Output the [X, Y] coordinate of the center of the cell containing the given text.  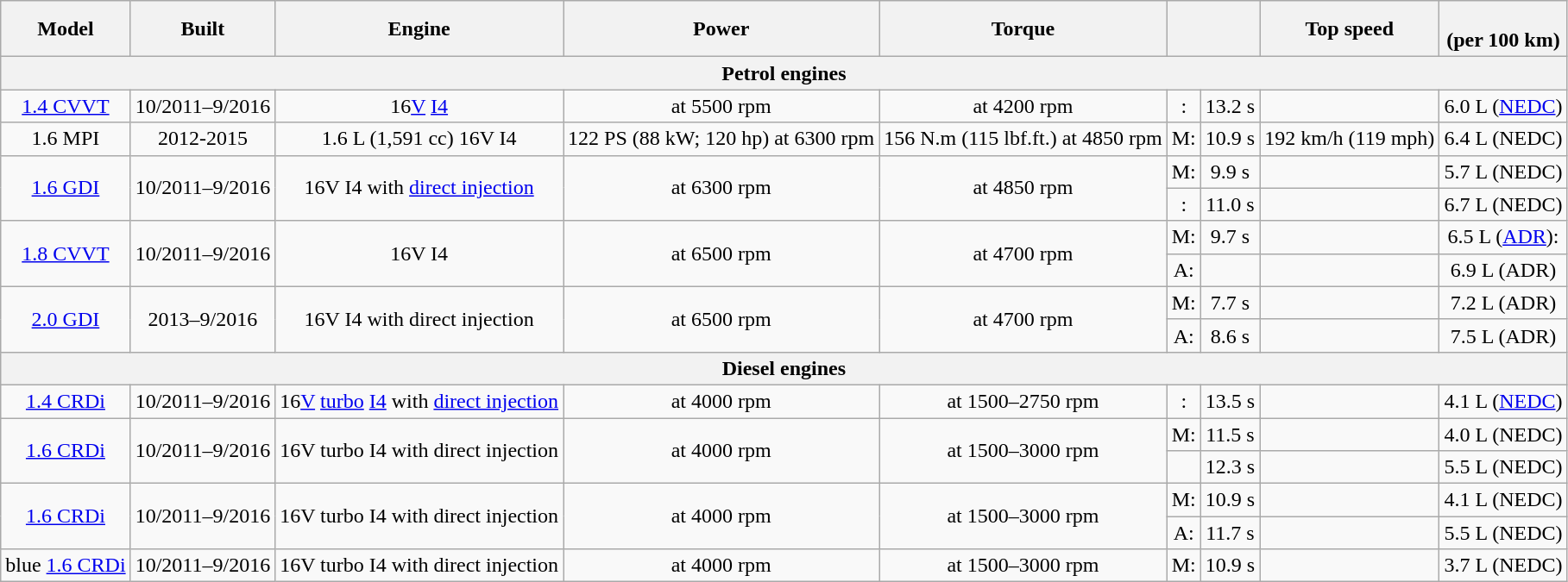
Engine [419, 29]
13.2 s [1230, 106]
at 5500 rpm [721, 106]
156 N.m (115 lbf.ft.) at 4850 rpm [1023, 139]
1.6 L (1,591 cc) 16V I4 [419, 139]
11.0 s [1230, 204]
9.7 s [1230, 237]
at 4200 rpm [1023, 106]
6.9 L (ADR) [1503, 270]
1.8 CVVT [66, 253]
7.2 L (ADR) [1503, 303]
11.5 s [1230, 434]
at 4850 rpm [1023, 188]
6.5 L (ADR): [1503, 237]
11.7 s [1230, 533]
1.6 GDI [66, 188]
9.9 s [1230, 172]
blue 1.6 CRDi [66, 566]
Petrol engines [784, 73]
8.6 s [1230, 335]
4.0 L (NEDC) [1503, 434]
5.7 L (NEDC) [1503, 172]
7.7 s [1230, 303]
122 PS (88 kW; 120 hp) at 6300 rpm [721, 139]
6.7 L (NEDC) [1503, 204]
13.5 s [1230, 401]
12.3 s [1230, 467]
at 6300 rpm [721, 188]
(per 100 km) [1503, 29]
Top speed [1350, 29]
Power [721, 29]
2013–9/2016 [203, 319]
Torque [1023, 29]
Built [203, 29]
1.4 CVVT [66, 106]
1.6 MPI [66, 139]
Diesel engines [784, 368]
1.4 CRDi [66, 401]
2.0 GDI [66, 319]
6.4 L (NEDC) [1503, 139]
2012-2015 [203, 139]
6.0 L (NEDC) [1503, 106]
at 1500–2750 rpm [1023, 401]
7.5 L (ADR) [1503, 335]
Model [66, 29]
3.7 L (NEDC) [1503, 566]
192 km/h (119 mph) [1350, 139]
